Identify which cell holds the provided text, then report its (X, Y) central coordinate. 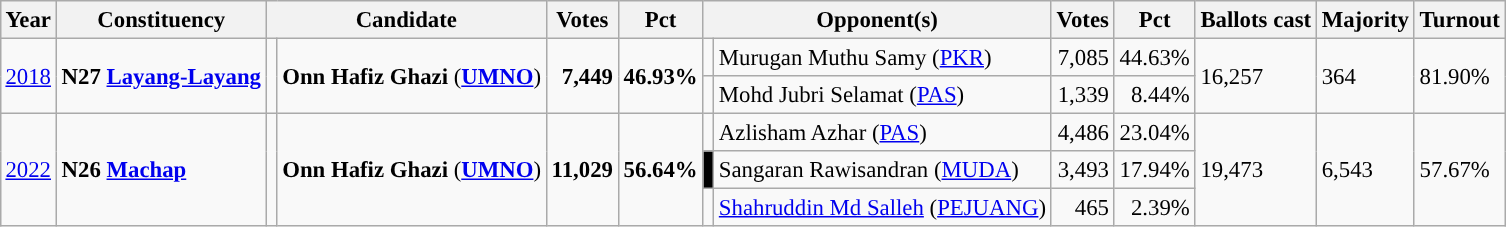
17.94% (1154, 170)
1,339 (1082, 95)
Shahruddin Md Salleh (PEJUANG) (883, 208)
364 (1365, 76)
N26 Machap (161, 170)
N27 Layang-Layang (161, 76)
19,473 (1256, 170)
Azlisham Azhar (PAS) (883, 133)
Constituency (161, 20)
2.39% (1154, 208)
44.63% (1154, 57)
Mohd Jubri Selamat (PAS) (883, 95)
Year (28, 20)
2022 (28, 170)
56.64% (660, 170)
7,085 (1082, 57)
2018 (28, 76)
16,257 (1256, 76)
7,449 (582, 76)
Turnout (1460, 20)
Opponent(s) (877, 20)
11,029 (582, 170)
Ballots cast (1256, 20)
57.67% (1460, 170)
23.04% (1154, 133)
465 (1082, 208)
46.93% (660, 76)
3,493 (1082, 170)
4,486 (1082, 133)
Majority (1365, 20)
Murugan Muthu Samy (PKR) (883, 57)
81.90% (1460, 76)
Candidate (406, 20)
8.44% (1154, 95)
6,543 (1365, 170)
Sangaran Rawisandran (MUDA) (883, 170)
